Locate the cell with the specified text and output its [x, y] center coordinate. 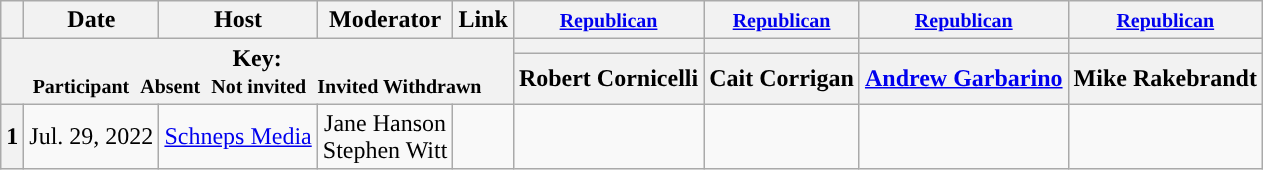
Date [92, 20]
Andrew Garbarino [964, 78]
Moderator [385, 20]
1 [12, 136]
Jane HansonStephen Witt [385, 136]
Mike Rakebrandt [1165, 78]
Link [483, 20]
Schneps Media [238, 136]
Cait Corrigan [782, 78]
Host [238, 20]
Key: Participant Absent Not invited Invited Withdrawn [258, 72]
Robert Cornicelli [608, 78]
Jul. 29, 2022 [92, 136]
